Identify which cell holds the provided text, then report its [x, y] central coordinate. 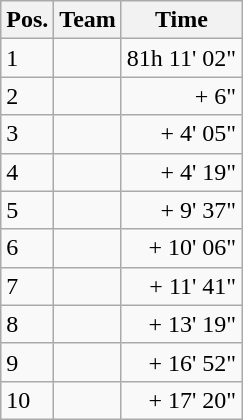
+ 13' 19" [181, 324]
+ 4' 05" [181, 134]
Pos. [28, 20]
5 [28, 210]
Team [88, 20]
3 [28, 134]
+ 9' 37" [181, 210]
9 [28, 362]
7 [28, 286]
4 [28, 172]
8 [28, 324]
+ 16' 52" [181, 362]
1 [28, 58]
6 [28, 248]
Time [181, 20]
+ 6" [181, 96]
10 [28, 400]
81h 11' 02" [181, 58]
+ 4' 19" [181, 172]
+ 17' 20" [181, 400]
+ 10' 06" [181, 248]
2 [28, 96]
+ 11' 41" [181, 286]
